Provide the [x, y] coordinate of the cell's center where the given text is located.  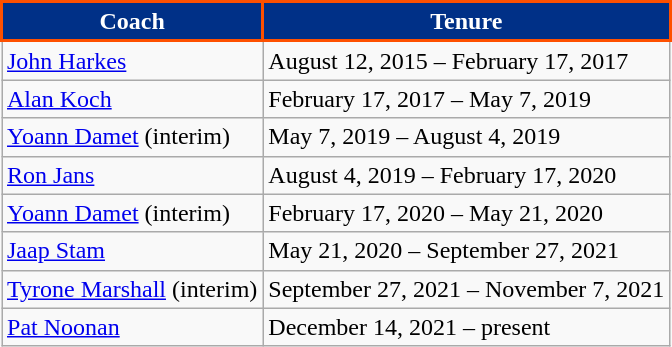
May 7, 2019 – August 4, 2019 [466, 137]
Ron Jans [132, 175]
Tenure [466, 22]
John Harkes [132, 60]
December 14, 2021 – present [466, 327]
Alan Koch [132, 99]
August 12, 2015 – February 17, 2017 [466, 60]
February 17, 2020 – May 21, 2020 [466, 213]
September 27, 2021 – November 7, 2021 [466, 289]
Pat Noonan [132, 327]
May 21, 2020 – September 27, 2021 [466, 251]
February 17, 2017 – May 7, 2019 [466, 99]
Tyrone Marshall (interim) [132, 289]
Jaap Stam [132, 251]
August 4, 2019 – February 17, 2020 [466, 175]
Coach [132, 22]
